Provide the [X, Y] coordinate of the cell's center where the given text is located.  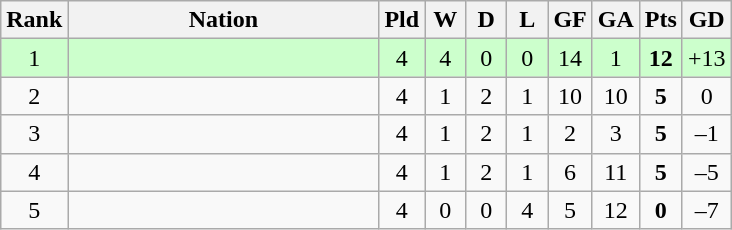
Rank [34, 20]
W [446, 20]
GD [706, 20]
L [528, 20]
GA [616, 20]
Pld [402, 20]
GF [570, 20]
14 [570, 58]
11 [616, 172]
6 [570, 172]
–1 [706, 134]
+13 [706, 58]
–5 [706, 172]
D [486, 20]
Nation [224, 20]
–7 [706, 210]
Pts [660, 20]
